Scan for the cell matching the given text and deliver its (x, y) coordinate at center. 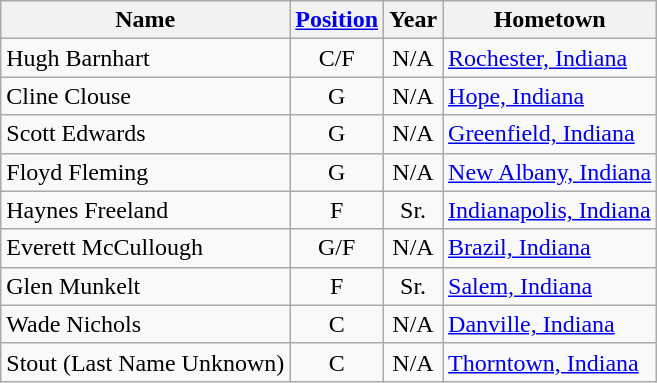
C/F (337, 58)
Indianapolis, Indiana (550, 210)
Floyd Fleming (146, 172)
Scott Edwards (146, 134)
Year (414, 20)
Glen Munkelt (146, 286)
Brazil, Indiana (550, 248)
G/F (337, 248)
Hugh Barnhart (146, 58)
Wade Nichols (146, 324)
Name (146, 20)
Greenfield, Indiana (550, 134)
Salem, Indiana (550, 286)
New Albany, Indiana (550, 172)
Rochester, Indiana (550, 58)
Cline Clouse (146, 96)
Hometown (550, 20)
Stout (Last Name Unknown) (146, 362)
Everett McCullough (146, 248)
Hope, Indiana (550, 96)
Haynes Freeland (146, 210)
Position (337, 20)
Danville, Indiana (550, 324)
Thorntown, Indiana (550, 362)
